Capture the cell that displays the provided text and extract its [x, y] central coordinate. 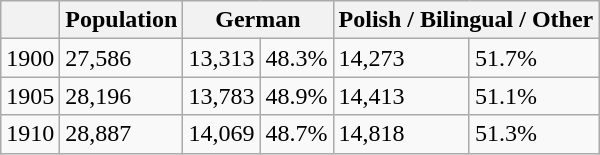
1900 [30, 58]
Polish / Bilingual / Other [466, 20]
28,196 [122, 96]
1910 [30, 134]
German [258, 20]
48.3% [296, 58]
51.7% [534, 58]
48.7% [296, 134]
51.1% [534, 96]
13,313 [222, 58]
28,887 [122, 134]
1905 [30, 96]
14,413 [401, 96]
Population [122, 20]
14,069 [222, 134]
51.3% [534, 134]
14,818 [401, 134]
14,273 [401, 58]
13,783 [222, 96]
48.9% [296, 96]
27,586 [122, 58]
